Determine the (X, Y) coordinate at the center of the cell enclosing the given text.  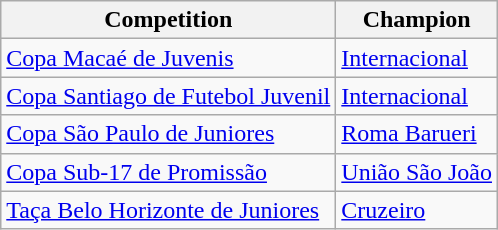
Champion (417, 20)
Copa Sub-17 de Promissão (168, 172)
Copa Macaé de Juvenis (168, 58)
Cruzeiro (417, 210)
Copa São Paulo de Juniores (168, 134)
Competition (168, 20)
União São João (417, 172)
Roma Barueri (417, 134)
Copa Santiago de Futebol Juvenil (168, 96)
Taça Belo Horizonte de Juniores (168, 210)
